From the cell containing the given text, extract its center point as (x, y) coordinate. 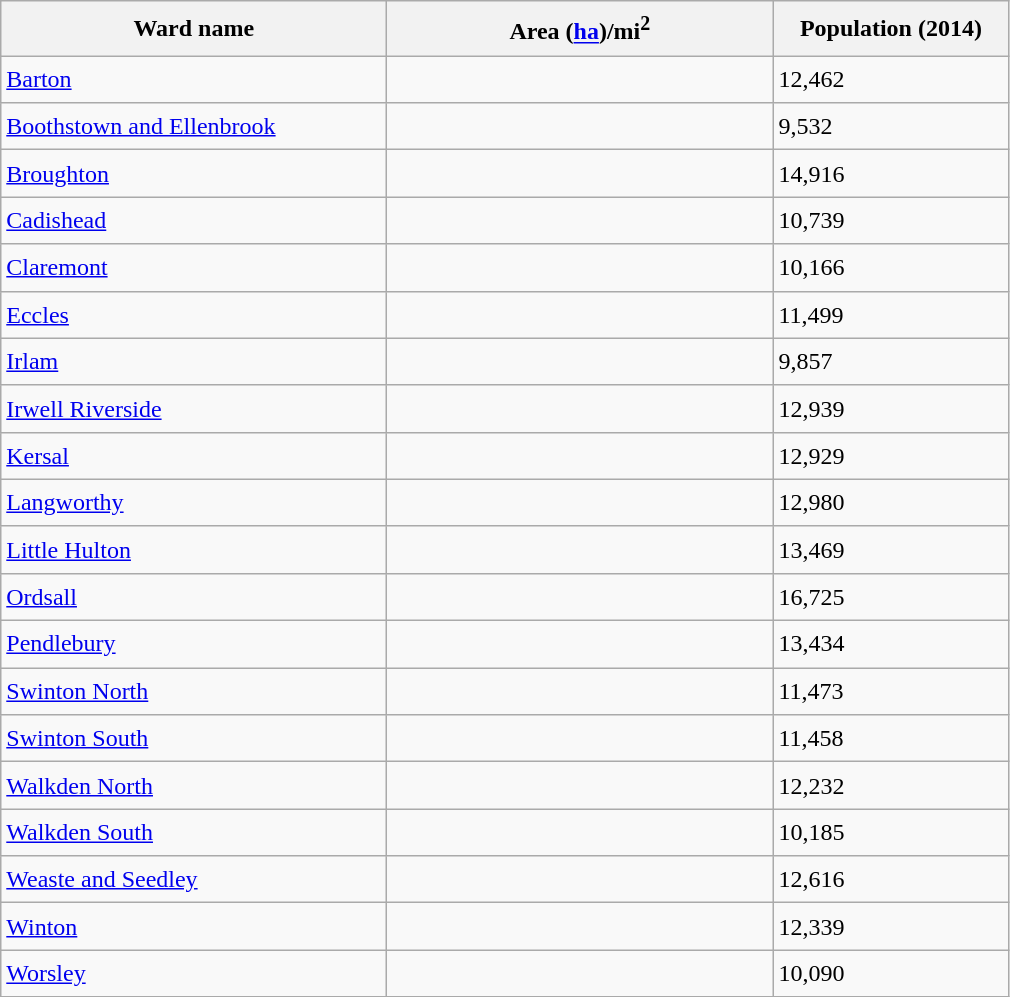
12,462 (891, 80)
Langworthy (194, 502)
9,532 (891, 126)
12,980 (891, 502)
Irlam (194, 362)
12,939 (891, 408)
Barton (194, 80)
Claremont (194, 268)
Swinton South (194, 738)
11,473 (891, 692)
Cadishead (194, 220)
Kersal (194, 456)
14,916 (891, 174)
Population (2014) (891, 28)
Broughton (194, 174)
10,166 (891, 268)
13,434 (891, 644)
10,739 (891, 220)
11,499 (891, 314)
13,469 (891, 550)
12,232 (891, 786)
Ward name (194, 28)
10,185 (891, 832)
Swinton North (194, 692)
Weaste and Seedley (194, 880)
Walkden South (194, 832)
11,458 (891, 738)
Walkden North (194, 786)
9,857 (891, 362)
Area (ha)/mi2 (580, 28)
12,616 (891, 880)
Little Hulton (194, 550)
Eccles (194, 314)
12,339 (891, 926)
Ordsall (194, 596)
Pendlebury (194, 644)
Worsley (194, 974)
12,929 (891, 456)
16,725 (891, 596)
Irwell Riverside (194, 408)
Boothstown and Ellenbrook (194, 126)
10,090 (891, 974)
Winton (194, 926)
